Scan for the cell matching the given text and deliver its (X, Y) coordinate at center. 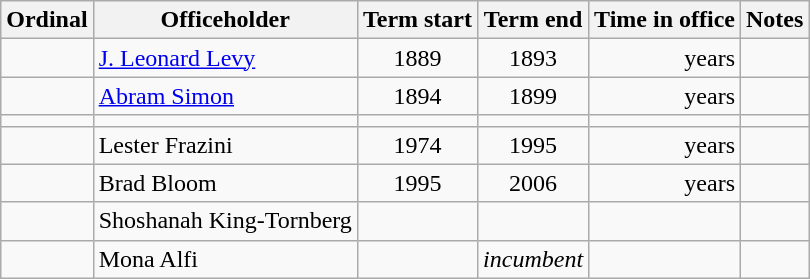
Notes (775, 20)
1889 (417, 58)
incumbent (534, 259)
Shoshanah King-Tornberg (225, 221)
Abram Simon (225, 96)
Time in office (665, 20)
Officeholder (225, 20)
Lester Frazini (225, 145)
2006 (534, 183)
1893 (534, 58)
Mona Alfi (225, 259)
1894 (417, 96)
1899 (534, 96)
Ordinal (47, 20)
Term end (534, 20)
1974 (417, 145)
Brad Bloom (225, 183)
J. Leonard Levy (225, 58)
Term start (417, 20)
